Determine the [x, y] coordinate at the center of the cell enclosing the given text.  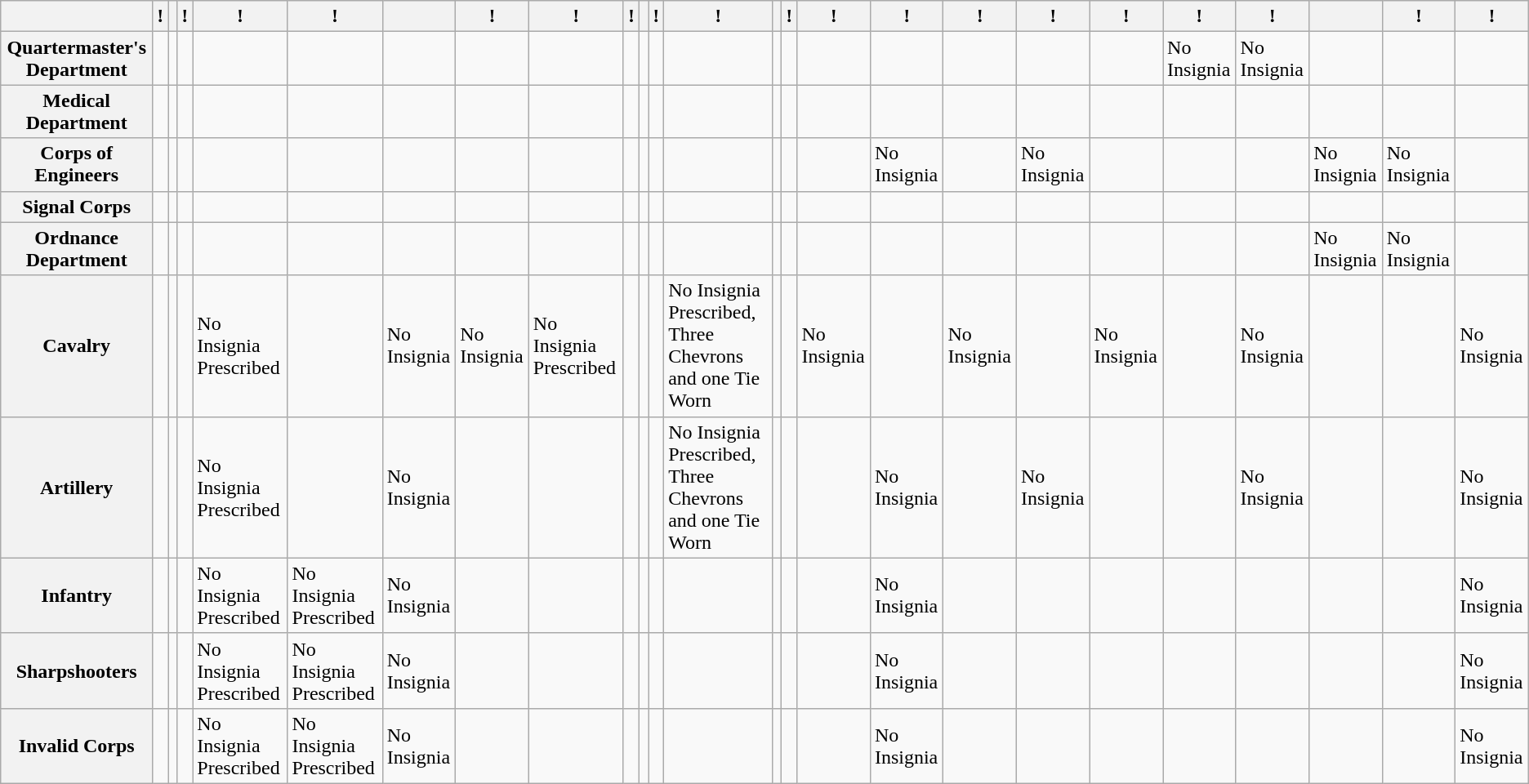
Invalid Corps [77, 746]
Sharpshooters [77, 670]
Ordnance Department [77, 248]
Medical Department [77, 111]
Signal Corps [77, 207]
Artillery [77, 487]
Infantry [77, 595]
Quartermaster's Department [77, 59]
Corps of Engineers [77, 165]
Cavalry [77, 346]
